Provide the [X, Y] coordinate of the cell's center where the given text is located.  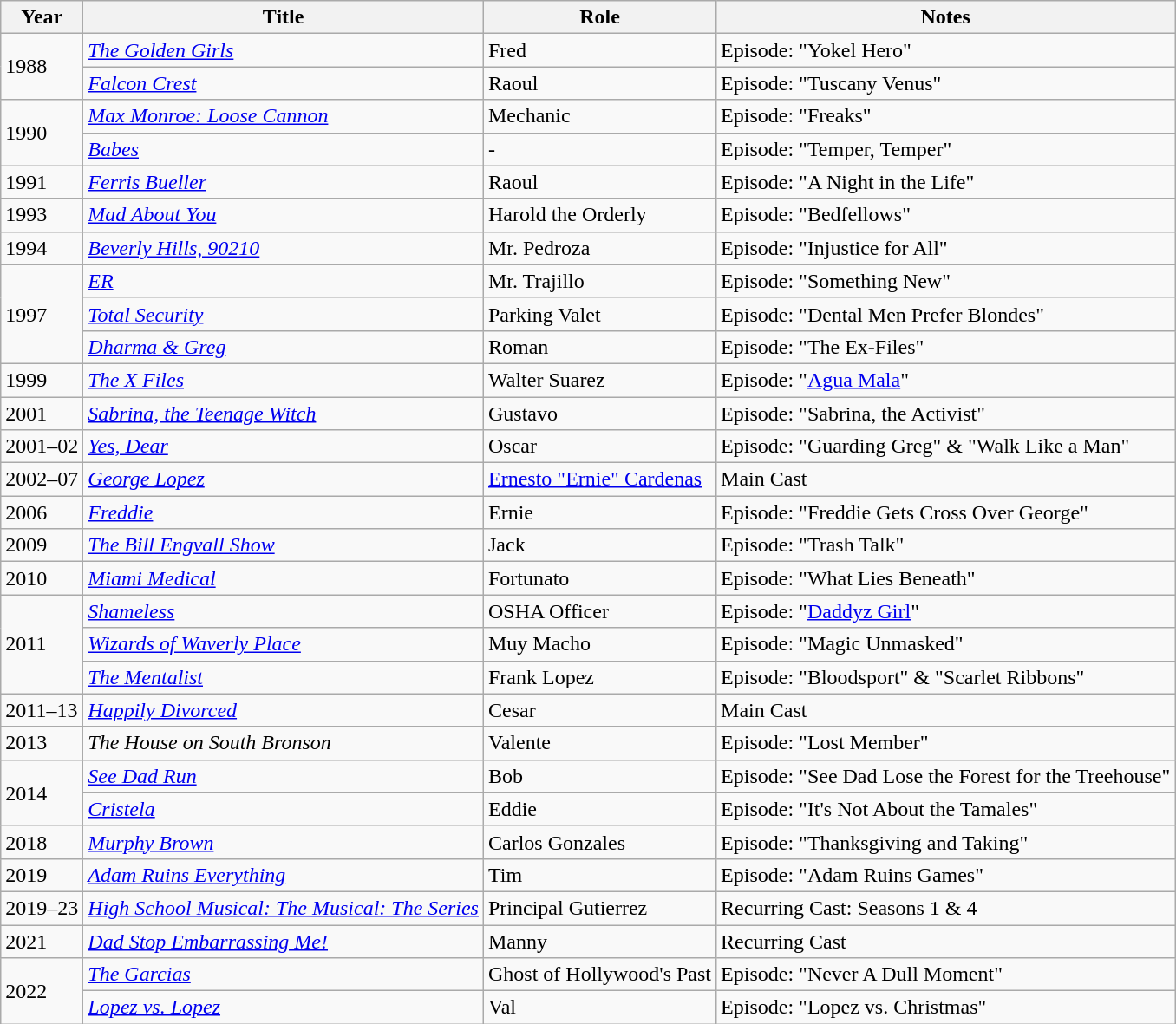
Episode: "Lopez vs. Christmas" [945, 1008]
1990 [42, 133]
Mr. Pedroza [599, 248]
Murphy Brown [284, 842]
Episode: "Bloodsport" & "Scarlet Ribbons" [945, 677]
Muy Macho [599, 644]
Episode: "Trash Talk" [945, 545]
Notes [945, 17]
Ernesto "Ernie" Cardenas [599, 479]
Eddie [599, 809]
Miami Medical [284, 578]
The Bill Engvall Show [284, 545]
Cesar [599, 710]
Episode: "Yokel Hero" [945, 50]
1988 [42, 67]
Recurring Cast [945, 941]
Frank Lopez [599, 677]
Title [284, 17]
Parking Valet [599, 314]
Total Security [284, 314]
2018 [42, 842]
Episode: "Tuscany Venus" [945, 83]
Episode: "Bedfellows" [945, 215]
Episode: "Sabrina, the Activist" [945, 414]
Episode: "Lost Member" [945, 743]
Principal Gutierrez [599, 908]
- [599, 149]
ER [284, 281]
Fred [599, 50]
Mr. Trajillo [599, 281]
Mechanic [599, 116]
1999 [42, 380]
Ferris Bueller [284, 182]
Ernie [599, 512]
OSHA Officer [599, 611]
Episode: "See Dad Lose the Forest for the Treehouse" [945, 776]
Yes, Dear [284, 447]
The Mentalist [284, 677]
Episode: "Dental Men Prefer Blondes" [945, 314]
Sabrina, the Teenage Witch [284, 414]
Year [42, 17]
Max Monroe: Loose Cannon [284, 116]
Freddie [284, 512]
Episode: "A Night in the Life" [945, 182]
Babes [284, 149]
2002–07 [42, 479]
Episode: "Injustice for All" [945, 248]
High School Musical: The Musical: The Series [284, 908]
Gustavo [599, 414]
Dharma & Greg [284, 347]
George Lopez [284, 479]
Episode: "Never A Dull Moment" [945, 975]
Lopez vs. Lopez [284, 1008]
Dad Stop Embarrassing Me! [284, 941]
2009 [42, 545]
2019 [42, 875]
Walter Suarez [599, 380]
2011 [42, 644]
2001–02 [42, 447]
Episode: "Freddie Gets Cross Over George" [945, 512]
Falcon Crest [284, 83]
Episode: "Thanksgiving and Taking" [945, 842]
1991 [42, 182]
Fortunato [599, 578]
1994 [42, 248]
Roman [599, 347]
Episode: "Daddyz Girl" [945, 611]
See Dad Run [284, 776]
Shameless [284, 611]
Recurring Cast: Seasons 1 & 4 [945, 908]
Oscar [599, 447]
2010 [42, 578]
Valente [599, 743]
The Golden Girls [284, 50]
Beverly Hills, 90210 [284, 248]
2014 [42, 792]
The Garcias [284, 975]
Bob [599, 776]
2022 [42, 991]
Happily Divorced [284, 710]
The House on South Bronson [284, 743]
Episode: "Magic Unmasked" [945, 644]
Mad About You [284, 215]
Wizards of Waverly Place [284, 644]
Val [599, 1008]
Episode: "It's Not About the Tamales" [945, 809]
Episode: "Guarding Greg" & "Walk Like a Man" [945, 447]
Harold the Orderly [599, 215]
Cristela [284, 809]
Role [599, 17]
Adam Ruins Everything [284, 875]
Episode: "Freaks" [945, 116]
Tim [599, 875]
Episode: "Agua Mala" [945, 380]
Ghost of Hollywood's Past [599, 975]
2021 [42, 941]
Manny [599, 941]
The X Files [284, 380]
Episode: "The Ex-Files" [945, 347]
2019–23 [42, 908]
Episode: "Adam Ruins Games" [945, 875]
2013 [42, 743]
Jack [599, 545]
Episode: "Temper, Temper" [945, 149]
Carlos Gonzales [599, 842]
Episode: "What Lies Beneath" [945, 578]
1997 [42, 314]
2011–13 [42, 710]
Episode: "Something New" [945, 281]
2006 [42, 512]
2001 [42, 414]
1993 [42, 215]
